Scan for the cell matching the given text and deliver its [X, Y] coordinate at center. 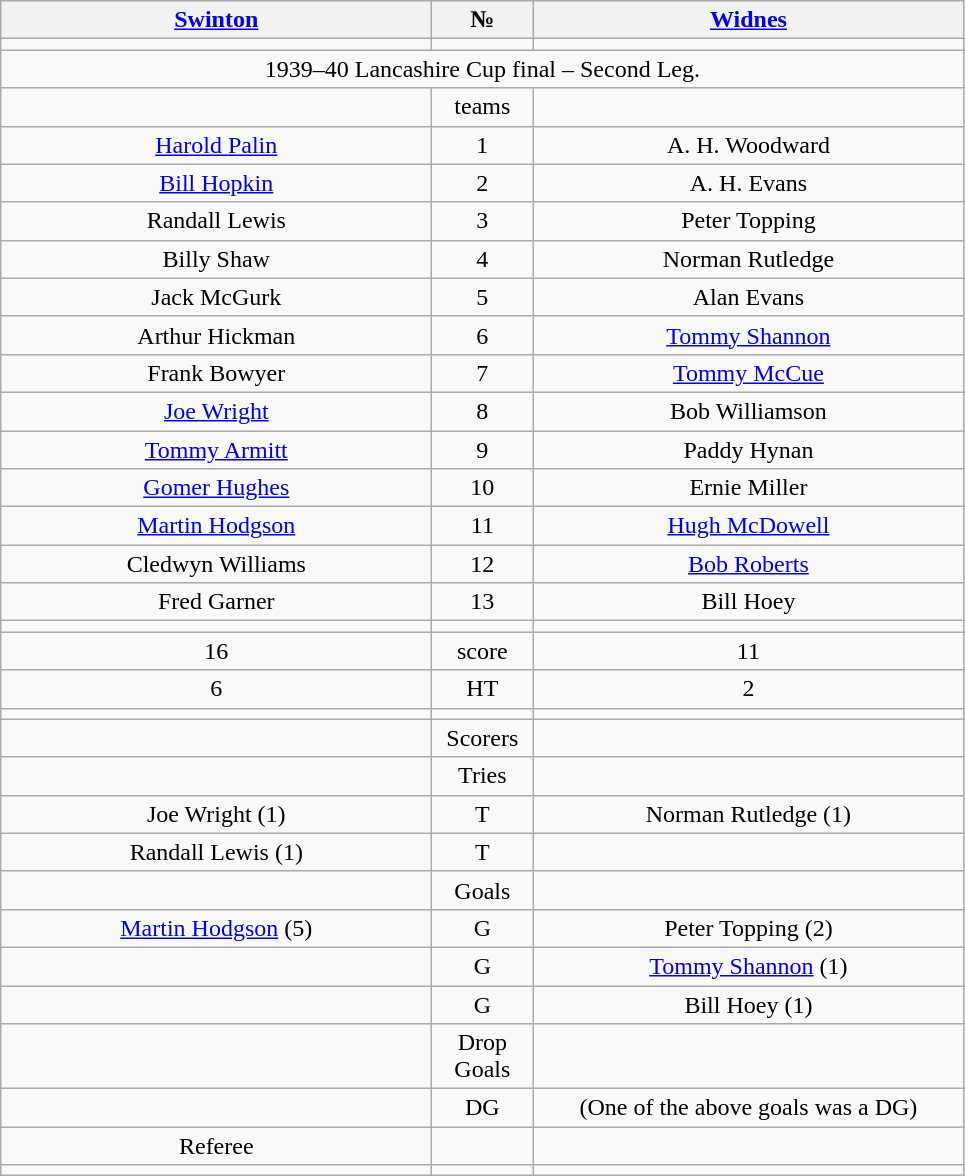
Martin Hodgson [216, 526]
Bill Hopkin [216, 183]
Tommy Armitt [216, 449]
7 [482, 373]
Jack McGurk [216, 297]
Billy Shaw [216, 259]
5 [482, 297]
1 [482, 145]
Referee [216, 1146]
Peter Topping [748, 221]
Fred Garner [216, 602]
Harold Palin [216, 145]
Bob Williamson [748, 411]
Randall Lewis [216, 221]
Goals [482, 890]
3 [482, 221]
Cledwyn Williams [216, 564]
teams [482, 107]
Frank Bowyer [216, 373]
A. H. Woodward [748, 145]
Paddy Hynan [748, 449]
Joe Wright (1) [216, 814]
Tommy Shannon (1) [748, 966]
Alan Evans [748, 297]
Widnes [748, 20]
Tommy Shannon [748, 335]
HT [482, 689]
Arthur Hickman [216, 335]
Ernie Miller [748, 488]
Joe Wright [216, 411]
(One of the above goals was a DG) [748, 1108]
Bill Hoey [748, 602]
Swinton [216, 20]
Drop Goals [482, 1056]
DG [482, 1108]
A. H. Evans [748, 183]
8 [482, 411]
Bob Roberts [748, 564]
Randall Lewis (1) [216, 852]
1939–40 Lancashire Cup final – Second Leg. [482, 69]
9 [482, 449]
4 [482, 259]
16 [216, 651]
Tries [482, 776]
Hugh McDowell [748, 526]
13 [482, 602]
Martin Hodgson (5) [216, 928]
Norman Rutledge (1) [748, 814]
Gomer Hughes [216, 488]
Peter Topping (2) [748, 928]
12 [482, 564]
Bill Hoey (1) [748, 1005]
score [482, 651]
Norman Rutledge [748, 259]
№ [482, 20]
Scorers [482, 738]
10 [482, 488]
Tommy McCue [748, 373]
